Extract the (x, y) coordinate from the center of the cell holding the provided text.  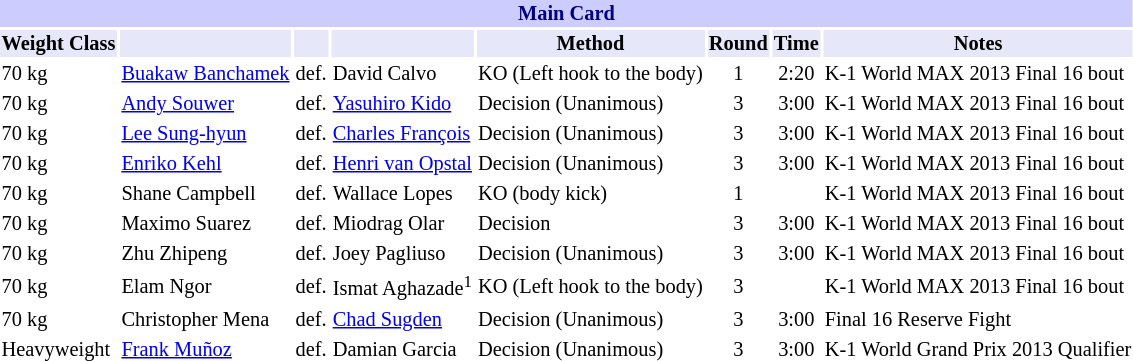
Zhu Zhipeng (206, 254)
Miodrag Olar (402, 224)
Weight Class (58, 44)
Final 16 Reserve Fight (978, 318)
Ismat Aghazade1 (402, 286)
Charles François (402, 134)
Wallace Lopes (402, 194)
Maximo Suarez (206, 224)
Method (591, 44)
Decision (591, 224)
Shane Campbell (206, 194)
Yasuhiro Kido (402, 104)
Chad Sugden (402, 318)
Time (796, 44)
Andy Souwer (206, 104)
Buakaw Banchamek (206, 74)
David Calvo (402, 74)
Notes (978, 44)
Round (738, 44)
Enriko Kehl (206, 164)
Henri van Opstal (402, 164)
Lee Sung-hyun (206, 134)
Joey Pagliuso (402, 254)
2:20 (796, 74)
Main Card (566, 14)
Elam Ngor (206, 286)
KO (body kick) (591, 194)
Christopher Mena (206, 318)
